Determine the (X, Y) coordinate at the center of the cell enclosing the given text.  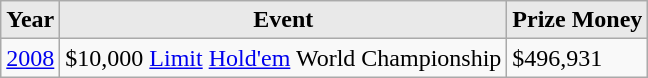
$496,931 (578, 58)
2008 (30, 58)
Event (284, 20)
$10,000 Limit Hold'em World Championship (284, 58)
Year (30, 20)
Prize Money (578, 20)
